Scan for the cell matching the given text and deliver its (x, y) coordinate at center. 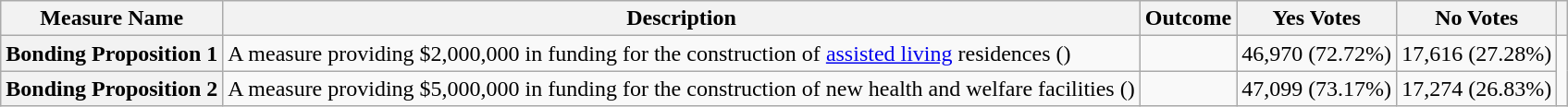
No Votes (1476, 18)
A measure providing $2,000,000 in funding for the construction of assisted living residences () (681, 53)
Bonding Proposition 2 (112, 89)
Bonding Proposition 1 (112, 53)
46,970 (72.72%) (1317, 53)
Measure Name (112, 18)
17,616 (27.28%) (1476, 53)
47,099 (73.17%) (1317, 89)
Description (681, 18)
Outcome (1188, 18)
A measure providing $5,000,000 in funding for the construction of new health and welfare facilities () (681, 89)
17,274 (26.83%) (1476, 89)
Yes Votes (1317, 18)
